Provide the (x, y) coordinate of the cell's center where the given text is located.  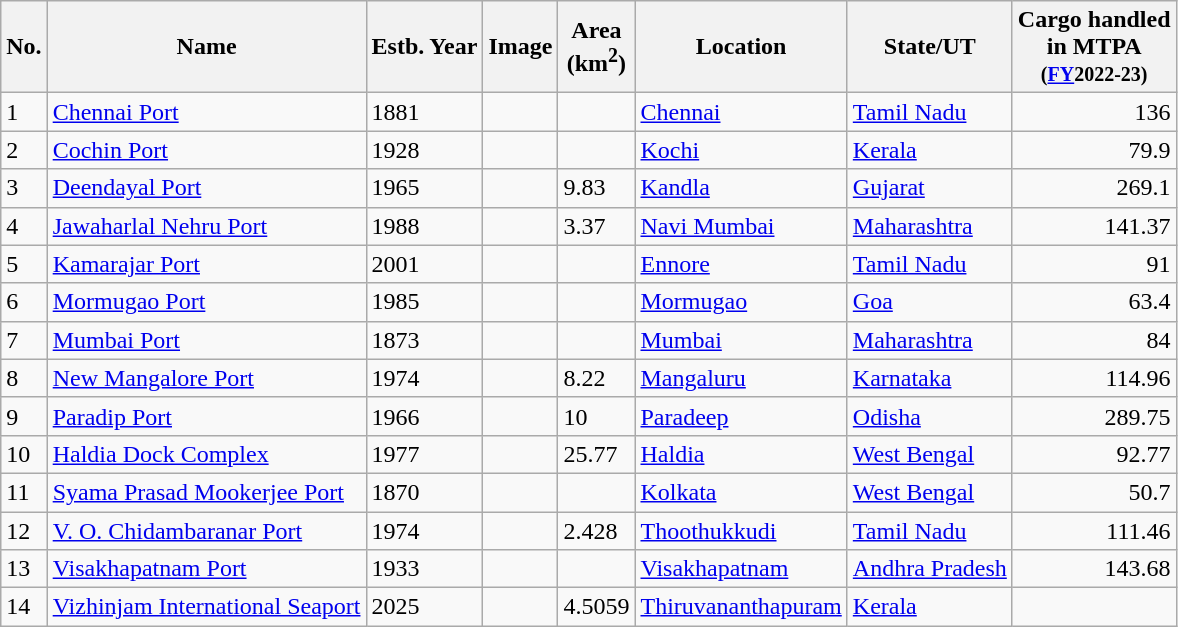
Image (520, 47)
Odisha (930, 416)
91 (1094, 264)
25.77 (596, 454)
Mormugao Port (206, 302)
1966 (424, 416)
3 (24, 188)
Kolkata (741, 492)
8 (24, 378)
1 (24, 112)
State/UT (930, 47)
Kandla (741, 188)
Goa (930, 302)
Mormugao (741, 302)
Haldia Dock Complex (206, 454)
V. O. Chidambaranar Port (206, 531)
4 (24, 226)
141.37 (1094, 226)
143.68 (1094, 569)
2025 (424, 607)
63.4 (1094, 302)
Paradip Port (206, 416)
1988 (424, 226)
114.96 (1094, 378)
4.5059 (596, 607)
8.22 (596, 378)
9.83 (596, 188)
Mumbai (741, 340)
Kochi (741, 150)
Chennai Port (206, 112)
Thoothukkudi (741, 531)
1977 (424, 454)
14 (24, 607)
50.7 (1094, 492)
Andhra Pradesh (930, 569)
Thiruvananthapuram (741, 607)
269.1 (1094, 188)
2 (24, 150)
1965 (424, 188)
7 (24, 340)
Cargo handledin MTPA(FY2022-23) (1094, 47)
Deendayal Port (206, 188)
5 (24, 264)
1881 (424, 112)
1928 (424, 150)
Location (741, 47)
No. (24, 47)
Navi Mumbai (741, 226)
1873 (424, 340)
3.37 (596, 226)
92.77 (1094, 454)
1985 (424, 302)
11 (24, 492)
Mangaluru (741, 378)
111.46 (1094, 531)
2001 (424, 264)
Kamarajar Port (206, 264)
79.9 (1094, 150)
Area(km2) (596, 47)
84 (1094, 340)
Vizhinjam International Seaport (206, 607)
Cochin Port (206, 150)
9 (24, 416)
2.428 (596, 531)
Paradeep (741, 416)
Chennai (741, 112)
136 (1094, 112)
Name (206, 47)
1933 (424, 569)
Ennore (741, 264)
Estb. Year (424, 47)
12 (24, 531)
Karnataka (930, 378)
13 (24, 569)
Visakhapatnam Port (206, 569)
Gujarat (930, 188)
1870 (424, 492)
6 (24, 302)
Haldia (741, 454)
Jawaharlal Nehru Port (206, 226)
Mumbai Port (206, 340)
Syama Prasad Mookerjee Port (206, 492)
289.75 (1094, 416)
Visakhapatnam (741, 569)
New Mangalore Port (206, 378)
